Search for the cell housing the specified text and yield its [x, y] center coordinate. 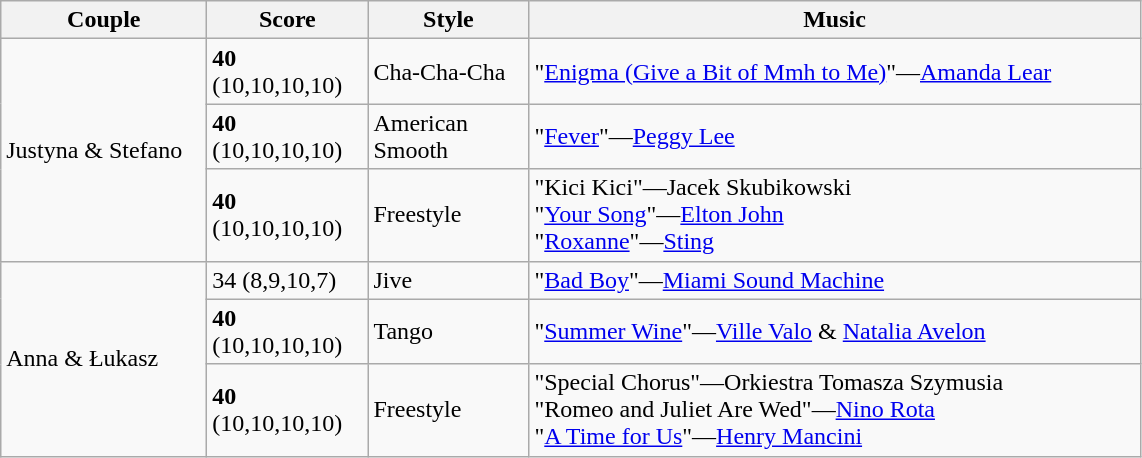
American Smooth [448, 136]
Tango [448, 332]
Score [288, 20]
Cha-Cha-Cha [448, 72]
34 (8,9,10,7) [288, 280]
Jive [448, 280]
Style [448, 20]
"Kici Kici"—Jacek Skubikowski "Your Song"—Elton John "Roxanne"—Sting [834, 215]
"Fever"—Peggy Lee [834, 136]
"Special Chorus"—Orkiestra Tomasza Szymusia "Romeo and Juliet Are Wed"—Nino Rota "A Time for Us"—Henry Mancini [834, 410]
"Enigma (Give a Bit of Mmh to Me)"—Amanda Lear [834, 72]
Music [834, 20]
Justyna & Stefano [104, 150]
"Summer Wine"—Ville Valo & Natalia Avelon [834, 332]
Anna & Łukasz [104, 358]
"Bad Boy"—Miami Sound Machine [834, 280]
Couple [104, 20]
